Extract the [X, Y] coordinate from the center of the cell holding the provided text.  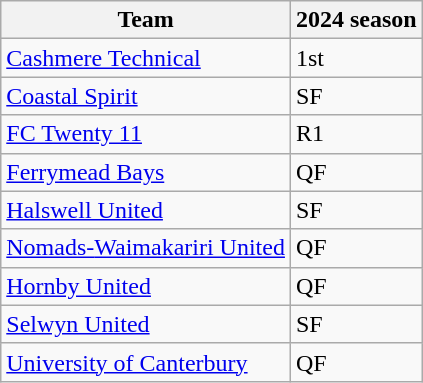
Ferrymead Bays [146, 172]
Selwyn United [146, 324]
Cashmere Technical [146, 58]
Nomads-Waimakariri United [146, 248]
University of Canterbury [146, 362]
FC Twenty 11 [146, 134]
Hornby United [146, 286]
Halswell United [146, 210]
2024 season [356, 20]
1st [356, 58]
R1 [356, 134]
Team [146, 20]
Coastal Spirit [146, 96]
